Search for the cell housing the specified text and yield its [X, Y] center coordinate. 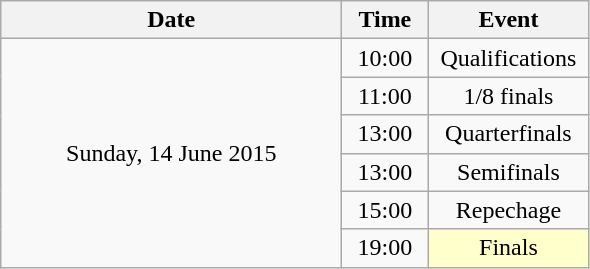
Semifinals [508, 172]
Event [508, 20]
Qualifications [508, 58]
10:00 [385, 58]
11:00 [385, 96]
Repechage [508, 210]
1/8 finals [508, 96]
15:00 [385, 210]
Quarterfinals [508, 134]
Finals [508, 248]
Date [172, 20]
19:00 [385, 248]
Sunday, 14 June 2015 [172, 153]
Time [385, 20]
